Identify which cell holds the provided text, then report its [X, Y] central coordinate. 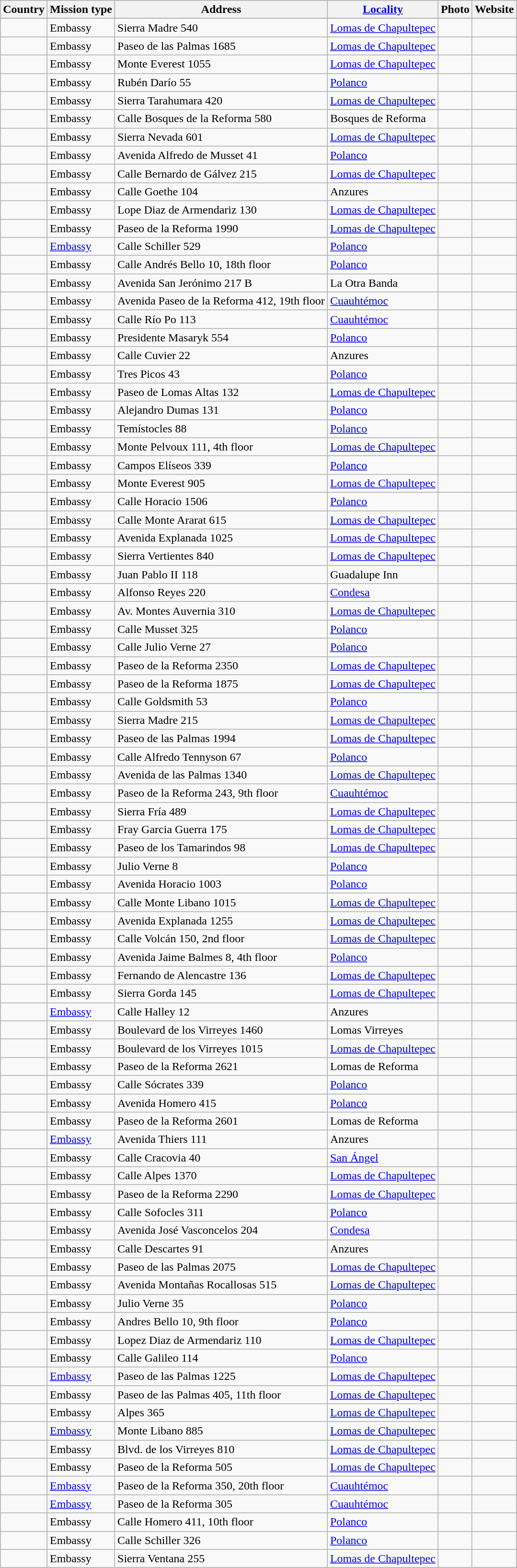
Tres Picos 43 [221, 374]
Boulevard de los Virreyes 1015 [221, 1048]
Paseo de la Reforma 1990 [221, 228]
Paseo de las Palmas 1225 [221, 1376]
Calle Bernardo de Gálvez 215 [221, 173]
Calle Schiller 326 [221, 1540]
Bosques de Reforma [382, 119]
Calle Sofocles 311 [221, 1212]
Sierra Nevada 601 [221, 137]
Avenida Paseo de la Reforma 412, 19th floor [221, 301]
Paseo de la Reforma 305 [221, 1504]
Paseo de la Reforma 2601 [221, 1121]
Calle Musset 325 [221, 629]
Calle Halley 12 [221, 1012]
Calle Alfredo Tennyson 67 [221, 756]
Alejandro Dumas 131 [221, 410]
Sierra Ventana 255 [221, 1558]
Calle Río Po 113 [221, 319]
Avenida Explanada 1025 [221, 538]
Lomas Virreyes [382, 1030]
Sierra Fría 489 [221, 812]
Sierra Tarahumara 420 [221, 101]
Sierra Madre 540 [221, 28]
Blvd. de los Virreyes 810 [221, 1449]
Rubén Darío 55 [221, 82]
Calle Julio Verne 27 [221, 647]
Avenida Explanada 1255 [221, 921]
Boulevard de los Virreyes 1460 [221, 1030]
Calle Monte Libano 1015 [221, 902]
Calle Cracovia 40 [221, 1158]
Avenida Horacio 1003 [221, 884]
Avenida Alfredo de Musset 41 [221, 155]
Paseo de la Reforma 505 [221, 1467]
Paseo de las Palmas 1685 [221, 46]
Calle Horacio 1506 [221, 501]
Mission type [80, 10]
Fernando de Alencastre 136 [221, 975]
Address [221, 10]
Paseo de Lomas Altas 132 [221, 392]
Calle Descartes 91 [221, 1249]
Temístocles 88 [221, 429]
Guadalupe Inn [382, 575]
Monte Pelvoux 111, 4th floor [221, 447]
Lope Diaz de Armendariz 130 [221, 210]
Julio Verne 35 [221, 1303]
Avenida José Vasconcelos 204 [221, 1230]
Paseo de la Reforma 350, 20th floor [221, 1486]
Calle Andrés Bello 10, 18th floor [221, 265]
Alpes 365 [221, 1413]
Presidente Masaryk 554 [221, 338]
Paseo de los Tamarindos 98 [221, 848]
Calle Galileo 114 [221, 1358]
Sierra Vertientes 840 [221, 556]
Photo [455, 10]
Monte Everest 1055 [221, 64]
Paseo de la Reforma 2621 [221, 1066]
Calle Sócrates 339 [221, 1084]
Paseo de las Palmas 405, 11th floor [221, 1395]
Paseo de la Reforma 243, 9th floor [221, 793]
San Ángel [382, 1158]
Paseo de la Reforma 1875 [221, 684]
Julio Verne 8 [221, 866]
Avenida de las Palmas 1340 [221, 775]
Avenida Montañas Rocallosas 515 [221, 1285]
Calle Goldsmith 53 [221, 702]
Calle Schiller 529 [221, 247]
Monte Everest 905 [221, 483]
Calle Monte Ararat 615 [221, 519]
Monte Libano 885 [221, 1431]
Paseo de la Reforma 2350 [221, 666]
Avenida Jaime Balmes 8, 4th floor [221, 957]
Avenida San Jerónimo 217 B [221, 283]
Avenida Thiers 111 [221, 1139]
Fray Garcia Guerra 175 [221, 830]
Sierra Madre 215 [221, 720]
Country [24, 10]
Paseo de la Reforma 2290 [221, 1194]
Calle Volcán 150, 2nd floor [221, 939]
Calle Cuvier 22 [221, 356]
Calle Homero 411, 10th floor [221, 1522]
Lopez Diaz de Armendariz 110 [221, 1340]
La Otra Banda [382, 283]
Calle Alpes 1370 [221, 1176]
Av. Montes Auvernia 310 [221, 611]
Alfonso Reyes 220 [221, 593]
Andres Bello 10, 9th floor [221, 1321]
Calle Goethe 104 [221, 192]
Campos Elíseos 339 [221, 465]
Website [494, 10]
Paseo de las Palmas 2075 [221, 1267]
Avenida Homero 415 [221, 1103]
Juan Pablo II 118 [221, 575]
Sierra Gorda 145 [221, 993]
Calle Bosques de la Reforma 580 [221, 119]
Locality [382, 10]
Paseo de las Palmas 1994 [221, 738]
